Locate the cell with the specified text and output its (x, y) center coordinate. 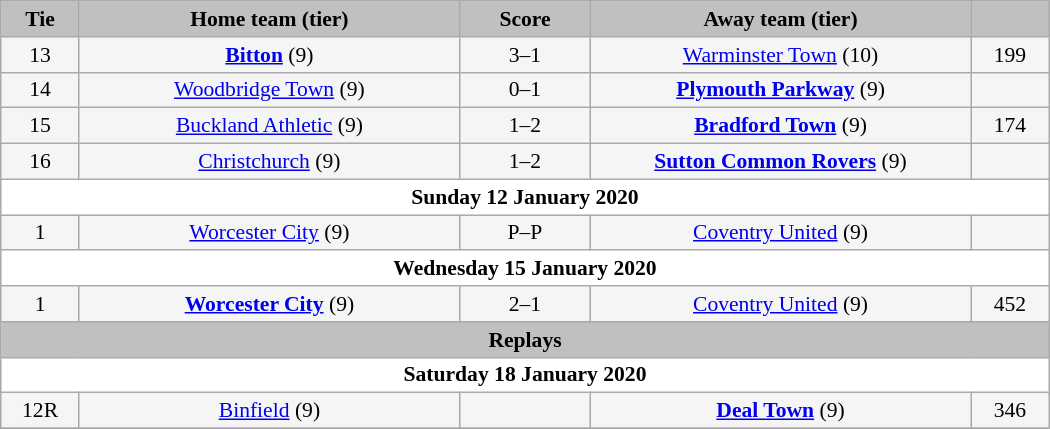
174 (1010, 126)
13 (40, 55)
15 (40, 126)
3–1 (524, 55)
Plymouth Parkway (9) (781, 90)
Sutton Common Rovers (9) (781, 162)
Score (524, 19)
Away team (tier) (781, 19)
Buckland Athletic (9) (269, 126)
346 (1010, 411)
2–1 (524, 304)
Saturday 18 January 2020 (525, 375)
16 (40, 162)
Tie (40, 19)
14 (40, 90)
199 (1010, 55)
0–1 (524, 90)
Christchurch (9) (269, 162)
Wednesday 15 January 2020 (525, 269)
Deal Town (9) (781, 411)
Binfield (9) (269, 411)
Replays (525, 340)
452 (1010, 304)
Woodbridge Town (9) (269, 90)
Bitton (9) (269, 55)
Sunday 12 January 2020 (525, 197)
Home team (tier) (269, 19)
Bradford Town (9) (781, 126)
12R (40, 411)
Warminster Town (10) (781, 55)
P–P (524, 233)
